Output the (x, y) coordinate of the center of the cell containing the given text.  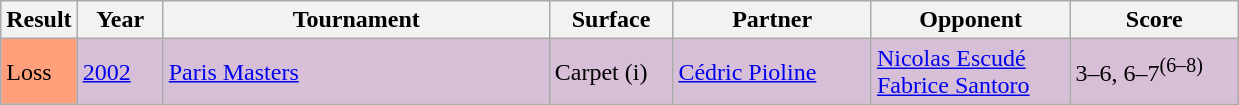
Cédric Pioline (772, 72)
Tournament (356, 20)
Score (1154, 20)
Result (39, 20)
2002 (120, 72)
Carpet (i) (611, 72)
Paris Masters (356, 72)
Year (120, 20)
Nicolas Escudé Fabrice Santoro (970, 72)
Loss (39, 72)
Opponent (970, 20)
Surface (611, 20)
Partner (772, 20)
3–6, 6–7(6–8) (1154, 72)
